Provide the [x, y] coordinate of the cell's center where the given text is located.  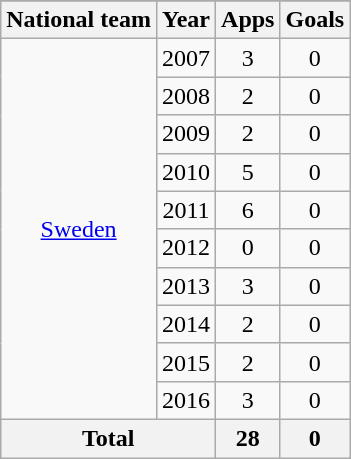
2008 [186, 96]
Sweden [79, 230]
2016 [186, 400]
2014 [186, 324]
Apps [248, 20]
Year [186, 20]
2010 [186, 172]
National team [79, 20]
2011 [186, 210]
2013 [186, 286]
Goals [315, 20]
2015 [186, 362]
2009 [186, 134]
2012 [186, 248]
Total [108, 438]
6 [248, 210]
28 [248, 438]
2007 [186, 58]
5 [248, 172]
